Find where the given text appears and provide that cell's center as (x, y) coordinate. 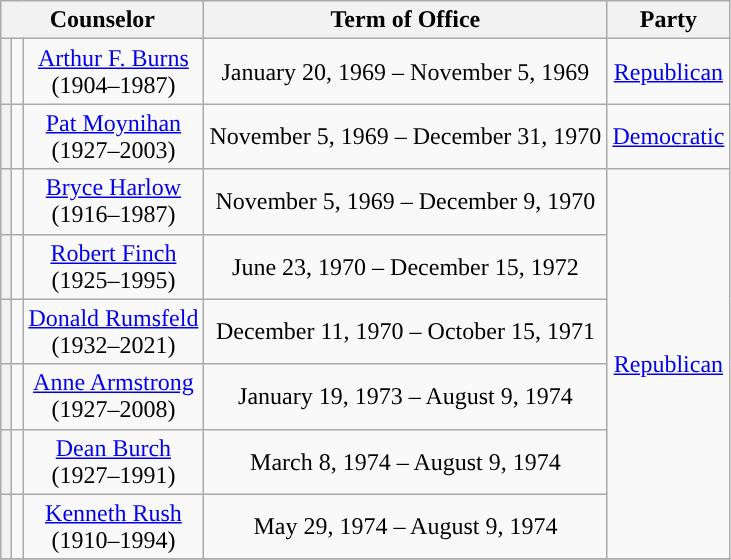
November 5, 1969 – December 31, 1970 (406, 136)
January 20, 1969 – November 5, 1969 (406, 72)
Term of Office (406, 20)
January 19, 1973 – August 9, 1974 (406, 396)
Dean Burch(1927–1991) (114, 462)
Kenneth Rush(1910–1994) (114, 526)
June 23, 1970 – December 15, 1972 (406, 266)
Bryce Harlow(1916–1987) (114, 202)
Robert Finch(1925–1995) (114, 266)
Pat Moynihan(1927–2003) (114, 136)
November 5, 1969 – December 9, 1970 (406, 202)
Donald Rumsfeld(1932–2021) (114, 332)
Party (668, 20)
Democratic (668, 136)
Counselor (102, 20)
December 11, 1970 – October 15, 1971 (406, 332)
May 29, 1974 – August 9, 1974 (406, 526)
March 8, 1974 – August 9, 1974 (406, 462)
Anne Armstrong(1927–2008) (114, 396)
Arthur F. Burns(1904–1987) (114, 72)
